Provide the (X, Y) coordinate of the cell's center where the given text is located.  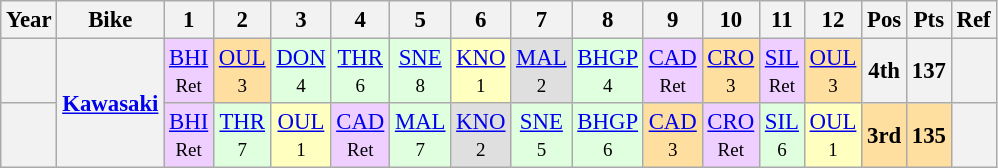
3 (301, 20)
CAD3 (672, 136)
KNO1 (481, 72)
7 (542, 20)
CRO3 (730, 72)
2 (242, 20)
BHI Ret (189, 72)
MAL2 (542, 72)
Pts (928, 20)
SILRet (782, 72)
3rd (884, 136)
135 (928, 136)
DON4 (301, 72)
SNE8 (420, 72)
4th (884, 72)
THR7 (242, 136)
Ref (974, 20)
1 (189, 20)
Pos (884, 20)
5 (420, 20)
MAL7 (420, 136)
9 (672, 20)
Kawasaki (110, 104)
6 (481, 20)
BHGP6 (608, 136)
Bike (110, 20)
10 (730, 20)
BHIRet (189, 136)
CRORet (730, 136)
Year (29, 20)
12 (832, 20)
4 (360, 20)
THR6 (360, 72)
KNO2 (481, 136)
SIL6 (782, 136)
8 (608, 20)
SNE5 (542, 136)
11 (782, 20)
137 (928, 72)
BHGP4 (608, 72)
